Capture the cell that displays the provided text and extract its (x, y) central coordinate. 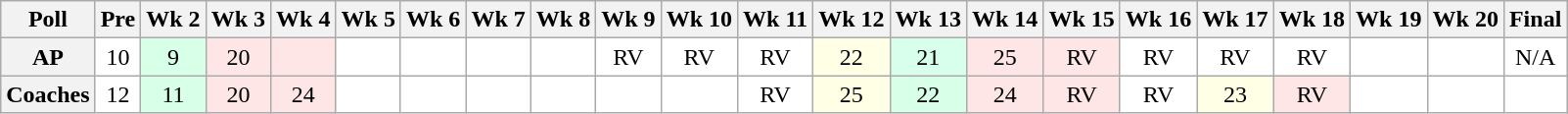
Wk 3 (238, 20)
Poll (48, 20)
Wk 5 (368, 20)
Wk 13 (928, 20)
Wk 6 (433, 20)
AP (48, 57)
Wk 19 (1389, 20)
N/A (1535, 57)
Wk 18 (1312, 20)
Wk 15 (1082, 20)
Wk 7 (498, 20)
Wk 16 (1158, 20)
Wk 17 (1235, 20)
10 (117, 57)
Wk 11 (775, 20)
Wk 8 (563, 20)
9 (173, 57)
21 (928, 57)
Wk 2 (173, 20)
Wk 20 (1465, 20)
Coaches (48, 94)
Pre (117, 20)
Wk 9 (628, 20)
23 (1235, 94)
Wk 14 (1004, 20)
Wk 10 (699, 20)
11 (173, 94)
Wk 4 (303, 20)
Wk 12 (852, 20)
Final (1535, 20)
12 (117, 94)
